Pinpoint the cell where the given text exists, returning its (x, y) midpoint coordinate. 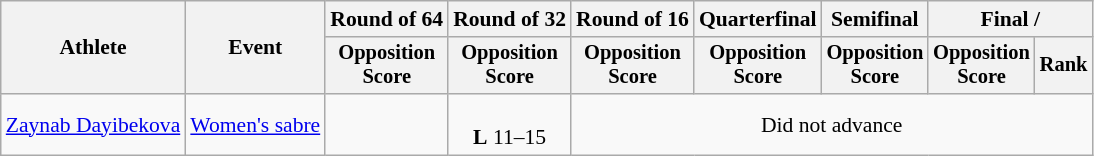
Event (255, 48)
Semifinal (876, 19)
Final / (1010, 19)
Zaynab Dayibekova (94, 124)
L 11–15 (510, 124)
Athlete (94, 48)
Round of 32 (510, 19)
Women's sabre (255, 124)
Round of 64 (386, 19)
Rank (1064, 66)
Did not advance (832, 124)
Quarterfinal (758, 19)
Round of 16 (632, 19)
